Locate the cell with the specified text and output its (X, Y) center coordinate. 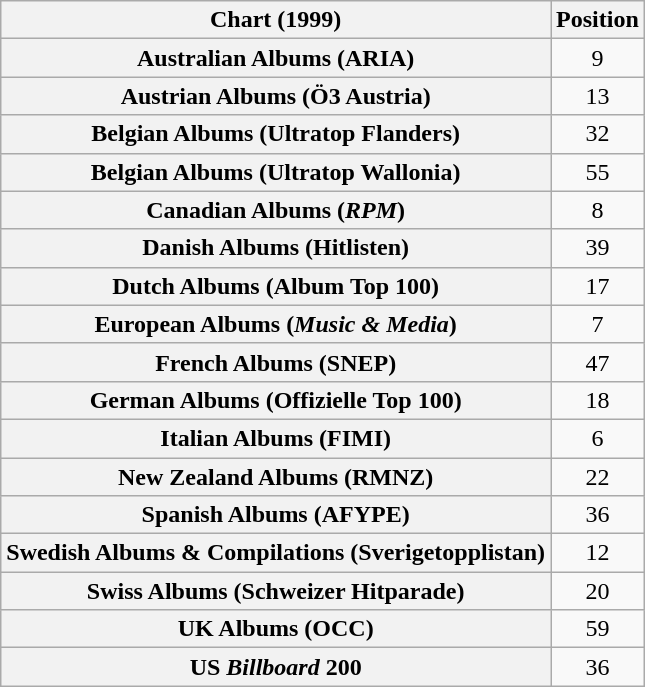
6 (598, 438)
17 (598, 286)
Dutch Albums (Album Top 100) (276, 286)
13 (598, 96)
55 (598, 172)
Italian Albums (FIMI) (276, 438)
47 (598, 362)
22 (598, 477)
12 (598, 553)
Position (598, 20)
59 (598, 629)
Swiss Albums (Schweizer Hitparade) (276, 591)
Austrian Albums (Ö3 Austria) (276, 96)
European Albums (Music & Media) (276, 324)
UK Albums (OCC) (276, 629)
7 (598, 324)
Spanish Albums (AFYPE) (276, 515)
German Albums (Offizielle Top 100) (276, 400)
US Billboard 200 (276, 667)
Swedish Albums & Compilations (Sverigetopplistan) (276, 553)
39 (598, 248)
Chart (1999) (276, 20)
French Albums (SNEP) (276, 362)
18 (598, 400)
Belgian Albums (Ultratop Flanders) (276, 134)
Australian Albums (ARIA) (276, 58)
32 (598, 134)
20 (598, 591)
8 (598, 210)
Canadian Albums (RPM) (276, 210)
9 (598, 58)
Belgian Albums (Ultratop Wallonia) (276, 172)
New Zealand Albums (RMNZ) (276, 477)
Danish Albums (Hitlisten) (276, 248)
